Pinpoint the cell where the given text exists, returning its [X, Y] midpoint coordinate. 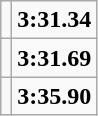
3:35.90 [54, 96]
3:31.69 [54, 58]
3:31.34 [54, 20]
